Output the [x, y] coordinate of the center of the cell containing the given text.  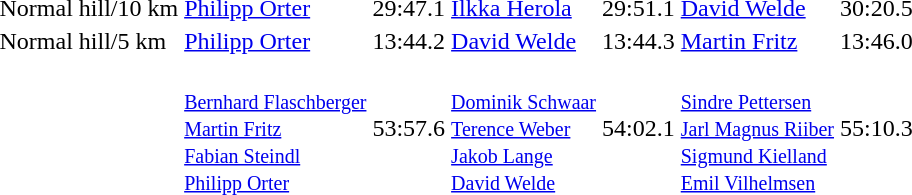
Martin Fritz [757, 41]
David Welde [524, 41]
13:44.2 [409, 41]
Philipp Orter [276, 41]
13:44.3 [639, 41]
